Return the [X, Y] coordinate for the center point of the cell that contains the specified text.  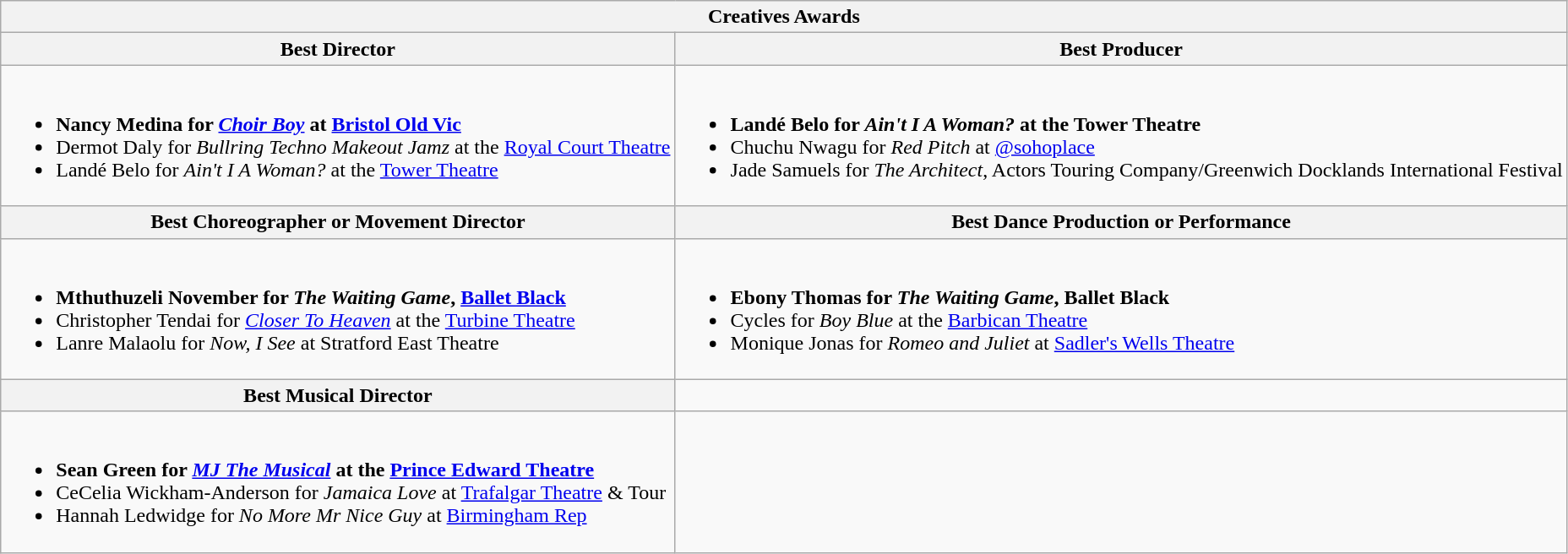
Best Director [338, 49]
Best Choreographer or Movement Director [338, 222]
Best Producer [1121, 49]
Best Musical Director [338, 395]
Best Dance Production or Performance [1121, 222]
Creatives Awards [784, 17]
